Identify which cell holds the provided text, then report its (X, Y) central coordinate. 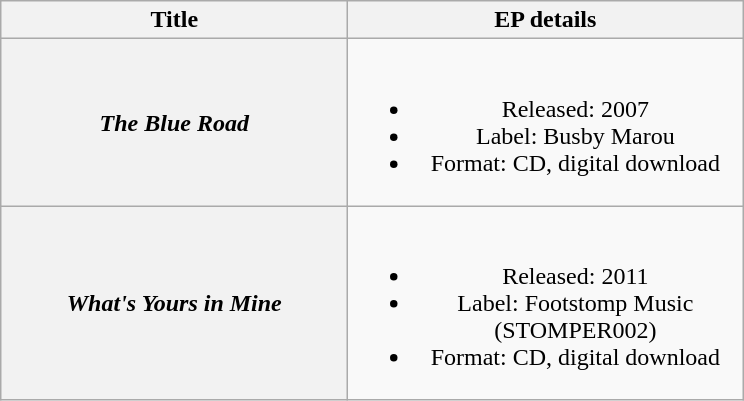
Released: 2007Label: Busby MarouFormat: CD, digital download (546, 122)
The Blue Road (174, 122)
Title (174, 20)
What's Yours in Mine (174, 303)
Released: 2011Label: Footstomp Music (STOMPER002)Format: CD, digital download (546, 303)
EP details (546, 20)
